Capture the cell that displays the provided text and extract its [X, Y] central coordinate. 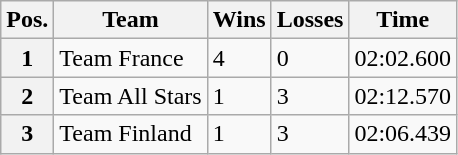
4 [239, 58]
0 [310, 58]
Losses [310, 20]
Pos. [28, 20]
Wins [239, 20]
2 [28, 96]
Team All Stars [130, 96]
Team France [130, 58]
Time [403, 20]
02:12.570 [403, 96]
02:06.439 [403, 134]
02:02.600 [403, 58]
Team Finland [130, 134]
Team [130, 20]
